Find where the given text appears and provide that cell's center as [x, y] coordinate. 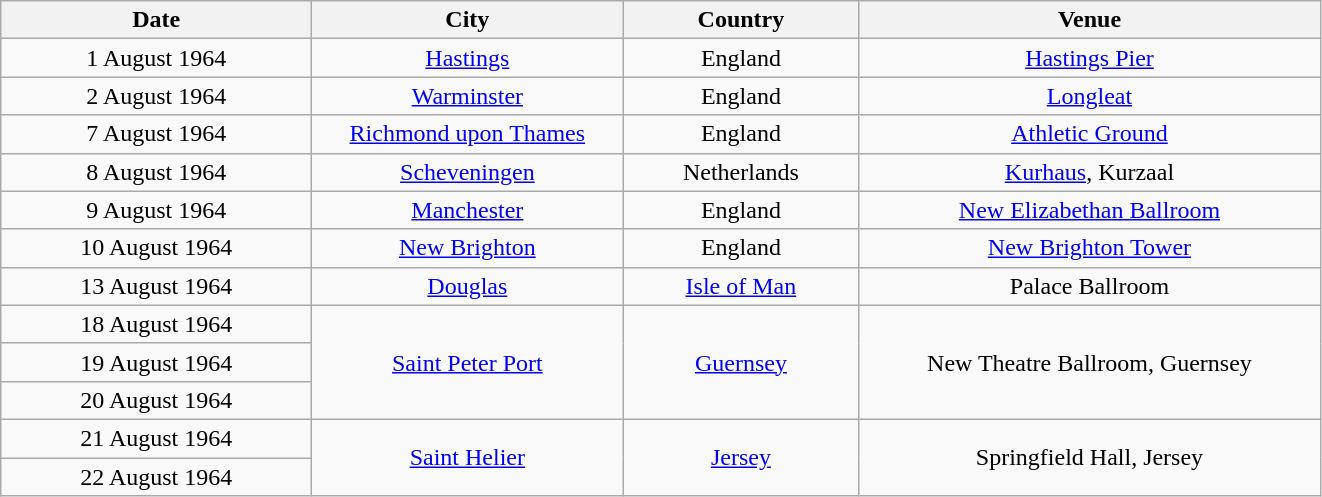
Saint Helier [468, 457]
Warminster [468, 96]
19 August 1964 [156, 362]
Kurhaus, Kurzaal [1090, 172]
Athletic Ground [1090, 134]
10 August 1964 [156, 248]
7 August 1964 [156, 134]
20 August 1964 [156, 400]
Venue [1090, 20]
Jersey [741, 457]
2 August 1964 [156, 96]
21 August 1964 [156, 438]
Longleat [1090, 96]
Douglas [468, 286]
Date [156, 20]
Hastings Pier [1090, 58]
8 August 1964 [156, 172]
New Elizabethan Ballroom [1090, 210]
9 August 1964 [156, 210]
Hastings [468, 58]
Richmond upon Thames [468, 134]
Country [741, 20]
13 August 1964 [156, 286]
1 August 1964 [156, 58]
New Brighton Tower [1090, 248]
New Theatre Ballroom, Guernsey [1090, 362]
Manchester [468, 210]
Palace Ballroom [1090, 286]
Netherlands [741, 172]
22 August 1964 [156, 477]
Springfield Hall, Jersey [1090, 457]
Isle of Man [741, 286]
Scheveningen [468, 172]
Saint Peter Port [468, 362]
New Brighton [468, 248]
Guernsey [741, 362]
18 August 1964 [156, 324]
City [468, 20]
